Provide the [x, y] coordinate of the cell's center where the given text is located.  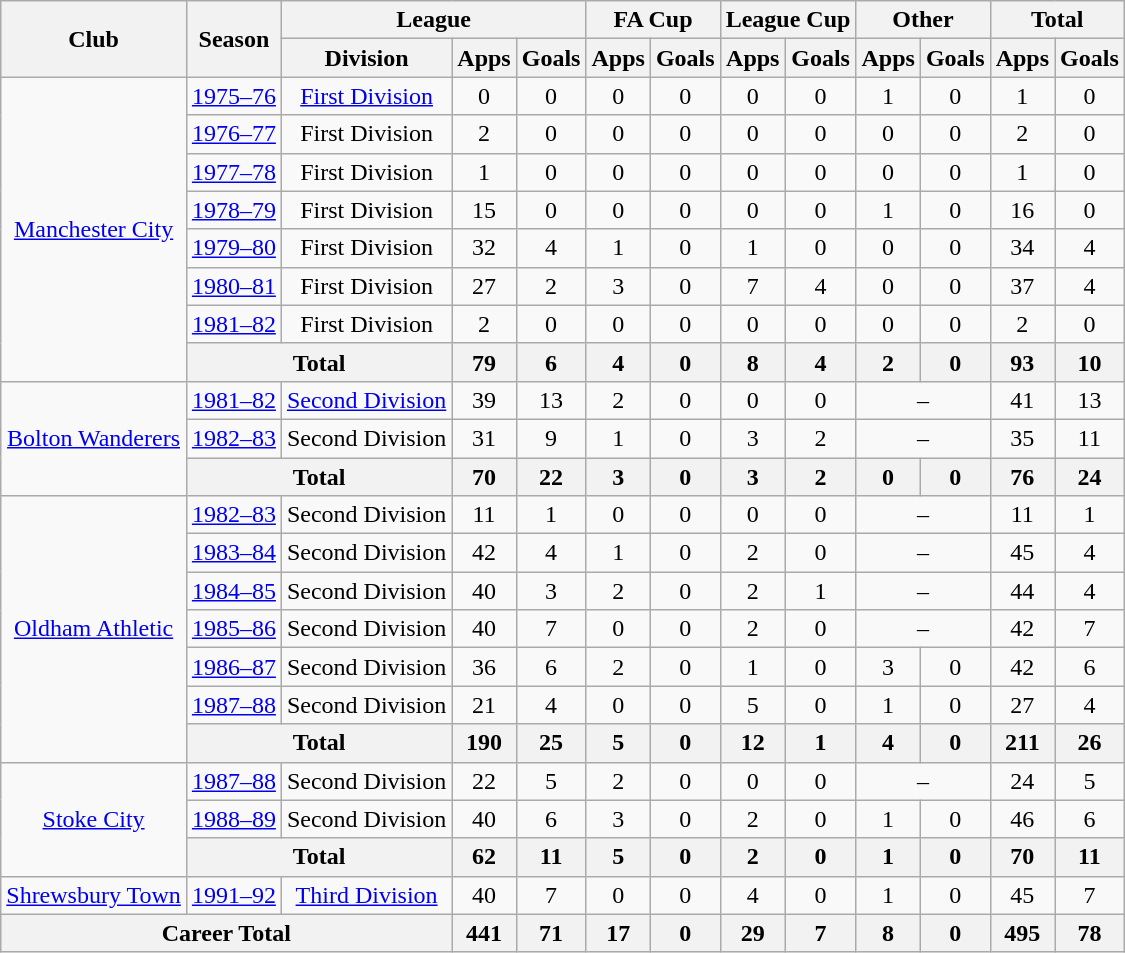
17 [618, 933]
32 [484, 248]
Third Division [366, 895]
Oldham Athletic [94, 629]
1975–76 [234, 96]
79 [484, 362]
62 [484, 857]
31 [484, 438]
1978–79 [234, 210]
1980–81 [234, 286]
Division [366, 58]
League [434, 20]
Stoke City [94, 819]
1984–85 [234, 591]
211 [1022, 743]
21 [484, 705]
76 [1022, 477]
12 [752, 743]
1988–89 [234, 819]
League Cup [788, 20]
36 [484, 667]
495 [1022, 933]
71 [551, 933]
41 [1022, 400]
1979–80 [234, 248]
39 [484, 400]
1986–87 [234, 667]
93 [1022, 362]
78 [1090, 933]
46 [1022, 819]
Season [234, 39]
1991–92 [234, 895]
29 [752, 933]
Bolton Wanderers [94, 438]
Shrewsbury Town [94, 895]
190 [484, 743]
34 [1022, 248]
1976–77 [234, 134]
25 [551, 743]
26 [1090, 743]
16 [1022, 210]
Career Total [226, 933]
1983–84 [234, 553]
Manchester City [94, 229]
FA Cup [653, 20]
Club [94, 39]
1985–86 [234, 629]
441 [484, 933]
44 [1022, 591]
15 [484, 210]
35 [1022, 438]
1977–78 [234, 172]
37 [1022, 286]
9 [551, 438]
Other [923, 20]
10 [1090, 362]
